Scan for the cell matching the given text and deliver its (X, Y) coordinate at center. 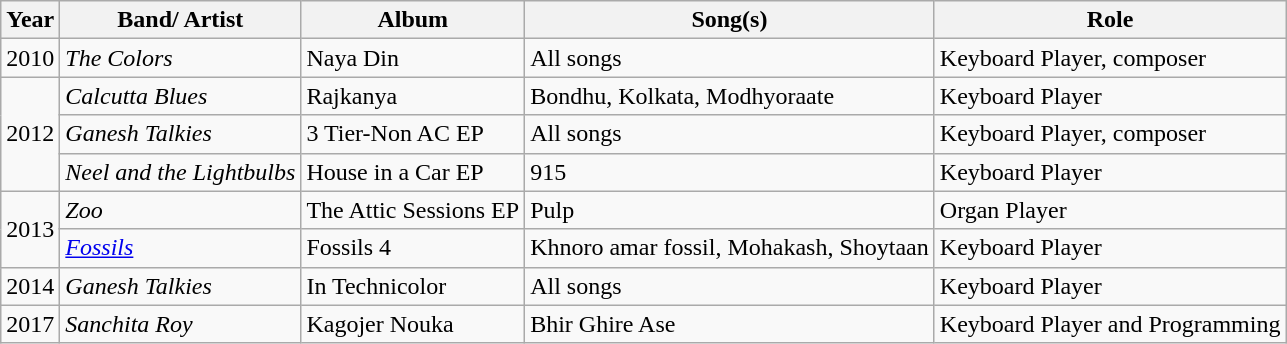
Year (30, 20)
2013 (30, 229)
Bondhu, Kolkata, Modhyoraate (730, 96)
Band/ Artist (180, 20)
2010 (30, 58)
Naya Din (413, 58)
Organ Player (1110, 210)
2014 (30, 286)
House in a Car EP (413, 172)
Khnoro amar fossil, Mohakash, Shoytaan (730, 248)
915 (730, 172)
Bhir Ghire Ase (730, 324)
Neel and the Lightbulbs (180, 172)
2017 (30, 324)
Rajkanya (413, 96)
Zoo (180, 210)
Calcutta Blues (180, 96)
Song(s) (730, 20)
Role (1110, 20)
3 Tier-Non AC EP (413, 134)
Fossils 4 (413, 248)
Keyboard Player and Programming (1110, 324)
Kagojer Nouka (413, 324)
Pulp (730, 210)
Album (413, 20)
The Colors (180, 58)
In Technicolor (413, 286)
Fossils (180, 248)
Sanchita Roy (180, 324)
The Attic Sessions EP (413, 210)
2012 (30, 134)
